Scan for the cell matching the given text and deliver its [x, y] coordinate at center. 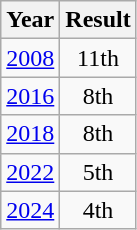
2008 [30, 58]
11th [98, 58]
Result [98, 20]
2016 [30, 96]
Year [30, 20]
5th [98, 172]
2022 [30, 172]
2018 [30, 134]
2024 [30, 210]
4th [98, 210]
